For the text-containing cell, return its midpoint in [x, y] coordinate format. 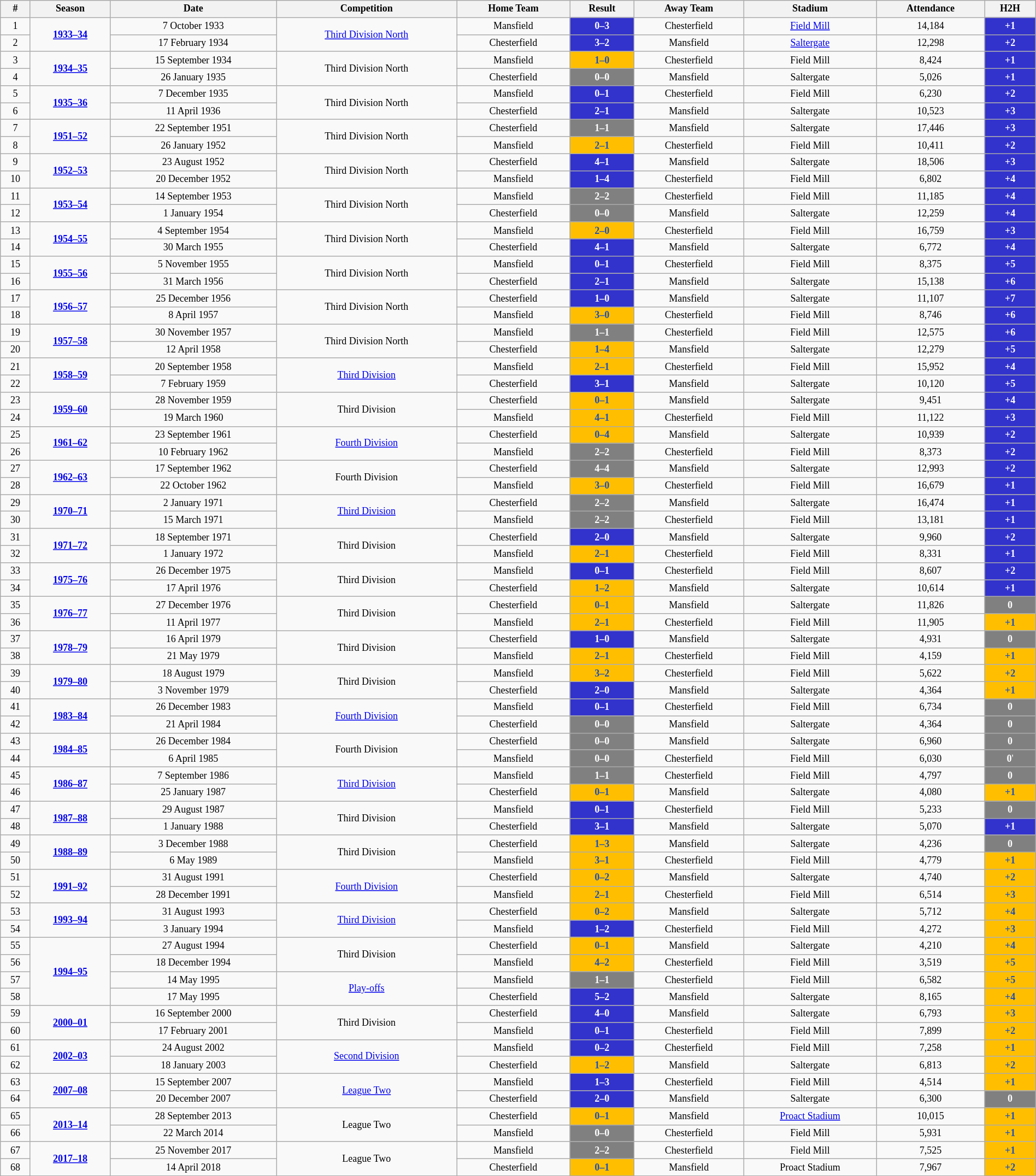
22 September 1951 [193, 128]
12 April 1958 [193, 350]
7,258 [931, 1048]
16,474 [931, 503]
9,960 [931, 537]
11 April 1977 [193, 622]
3 [15, 60]
5,233 [931, 810]
4,236 [931, 844]
16,759 [931, 231]
6,230 [931, 94]
12,279 [931, 350]
65 [15, 1116]
23 September 1961 [193, 435]
6,960 [931, 741]
21 May 1979 [193, 656]
18 August 1979 [193, 673]
20 [15, 350]
5,026 [931, 77]
4–2 [602, 963]
26 [15, 451]
24 [15, 418]
5,622 [931, 673]
1934–35 [70, 68]
3,519 [931, 963]
9,451 [931, 401]
H2H [1010, 9]
3 January 1994 [193, 929]
8,165 [931, 997]
7 [15, 128]
10,120 [931, 384]
10 February 1962 [193, 451]
6 May 1989 [193, 860]
10,614 [931, 588]
33 [15, 571]
1958–59 [70, 375]
49 [15, 844]
48 [15, 826]
17,446 [931, 128]
22 March 2014 [193, 1133]
4,210 [931, 945]
35 [15, 605]
22 October 1962 [193, 486]
1971–72 [70, 545]
6,300 [931, 1099]
Season [70, 9]
29 [15, 503]
2017–18 [70, 1159]
5,070 [931, 826]
25 November 2017 [193, 1150]
26 December 1975 [193, 571]
0–4 [602, 435]
1935–36 [70, 103]
63 [15, 1082]
26 December 1984 [193, 741]
2007–08 [70, 1091]
28 September 2013 [193, 1116]
1961–62 [70, 443]
Stadium [810, 9]
4 September 1954 [193, 231]
2 January 1971 [193, 503]
28 November 1959 [193, 401]
4,740 [931, 878]
16 April 1979 [193, 639]
11 April 1936 [193, 111]
22 [15, 384]
28 December 1991 [193, 895]
11,122 [931, 418]
7 October 1933 [193, 26]
Attendance [931, 9]
6,802 [931, 179]
12,993 [931, 469]
1986–87 [70, 784]
11 [15, 197]
8,375 [931, 264]
43 [15, 741]
32 [15, 554]
1988–89 [70, 852]
2000–01 [70, 1022]
6,813 [931, 1065]
52 [15, 895]
15 March 1971 [193, 520]
2002–03 [70, 1056]
42 [15, 725]
14,184 [931, 26]
7 December 1935 [193, 94]
51 [15, 878]
0–3 [602, 26]
5 [15, 94]
14 September 1953 [193, 197]
1956–57 [70, 307]
6,793 [931, 1014]
37 [15, 639]
4,779 [931, 860]
8,746 [931, 316]
18 December 1994 [193, 963]
8 [15, 145]
56 [15, 963]
1951–52 [70, 137]
5,931 [931, 1133]
1 [15, 26]
57 [15, 980]
Home Team [514, 9]
17 [15, 298]
19 [15, 332]
12 [15, 213]
7 September 1986 [193, 775]
Result [602, 9]
Away Team [689, 9]
26 December 1983 [193, 707]
36 [15, 622]
29 August 1987 [193, 810]
31 August 1993 [193, 912]
45 [15, 775]
4–0 [602, 1014]
58 [15, 997]
1954–55 [70, 239]
7,525 [931, 1150]
31 [15, 537]
13,181 [931, 520]
59 [15, 1014]
4,797 [931, 775]
23 August 1952 [193, 162]
4,080 [931, 792]
1978–79 [70, 648]
1933–34 [70, 34]
1994–95 [70, 972]
3 November 1979 [193, 691]
25 [15, 435]
17 September 1962 [193, 469]
6,514 [931, 895]
21 [15, 366]
23 [15, 401]
40 [15, 691]
24 August 2002 [193, 1048]
18 [15, 316]
5 November 1955 [193, 264]
30 March 1955 [193, 247]
10,015 [931, 1116]
25 January 1987 [193, 792]
16 September 2000 [193, 1014]
27 August 1994 [193, 945]
10,523 [931, 111]
15,952 [931, 366]
10 [15, 179]
41 [15, 707]
6,582 [931, 980]
12,575 [931, 332]
1991–92 [70, 886]
12,259 [931, 213]
6 April 1985 [193, 758]
6 [15, 111]
67 [15, 1150]
1959–60 [70, 409]
10,939 [931, 435]
15 September 1934 [193, 60]
8,424 [931, 60]
1987–88 [70, 818]
11,826 [931, 605]
54 [15, 929]
2 [15, 43]
1962–63 [70, 477]
21 April 1984 [193, 725]
1975–76 [70, 579]
53 [15, 912]
19 March 1960 [193, 418]
1979–80 [70, 681]
7 February 1959 [193, 384]
60 [15, 1031]
6,772 [931, 247]
1983–84 [70, 716]
18 September 1971 [193, 537]
31 March 1956 [193, 282]
15 September 2007 [193, 1082]
4,159 [931, 656]
2013–14 [70, 1125]
55 [15, 945]
5,712 [931, 912]
44 [15, 758]
14 May 1995 [193, 980]
14 April 2018 [193, 1167]
4,272 [931, 929]
5–2 [602, 997]
# [15, 9]
11,905 [931, 622]
1952–53 [70, 170]
46 [15, 792]
1955–56 [70, 273]
38 [15, 656]
25 December 1956 [193, 298]
1 January 1954 [193, 213]
30 November 1957 [193, 332]
39 [15, 673]
Competition [367, 9]
14 [15, 247]
50 [15, 860]
17 February 2001 [193, 1031]
4,931 [931, 639]
15 [15, 264]
0' [1010, 758]
34 [15, 588]
10,411 [931, 145]
15,138 [931, 282]
11,107 [931, 298]
68 [15, 1167]
17 April 1976 [193, 588]
30 [15, 520]
4–4 [602, 469]
4 [15, 77]
1976–77 [70, 614]
13 [15, 231]
8 April 1957 [193, 316]
47 [15, 810]
17 February 1934 [193, 43]
26 January 1935 [193, 77]
26 January 1952 [193, 145]
+7 [1010, 298]
7,899 [931, 1031]
Play-offs [367, 989]
11,185 [931, 197]
Date [193, 9]
64 [15, 1099]
8,331 [931, 554]
20 December 1952 [193, 179]
20 December 2007 [193, 1099]
1953–54 [70, 205]
8,607 [931, 571]
6,734 [931, 707]
3 December 1988 [193, 844]
17 May 1995 [193, 997]
Second Division [367, 1056]
20 September 1958 [193, 366]
1 January 1972 [193, 554]
8,373 [931, 451]
1 January 1988 [193, 826]
9 [15, 162]
12,298 [931, 43]
4,514 [931, 1082]
27 [15, 469]
1984–85 [70, 750]
16,679 [931, 486]
6,030 [931, 758]
18 January 2003 [193, 1065]
1970–71 [70, 511]
28 [15, 486]
27 December 1976 [193, 605]
62 [15, 1065]
1993–94 [70, 920]
66 [15, 1133]
16 [15, 282]
1957–58 [70, 341]
61 [15, 1048]
18,506 [931, 162]
31 August 1991 [193, 878]
7,967 [931, 1167]
